Search for the cell housing the specified text and yield its [x, y] center coordinate. 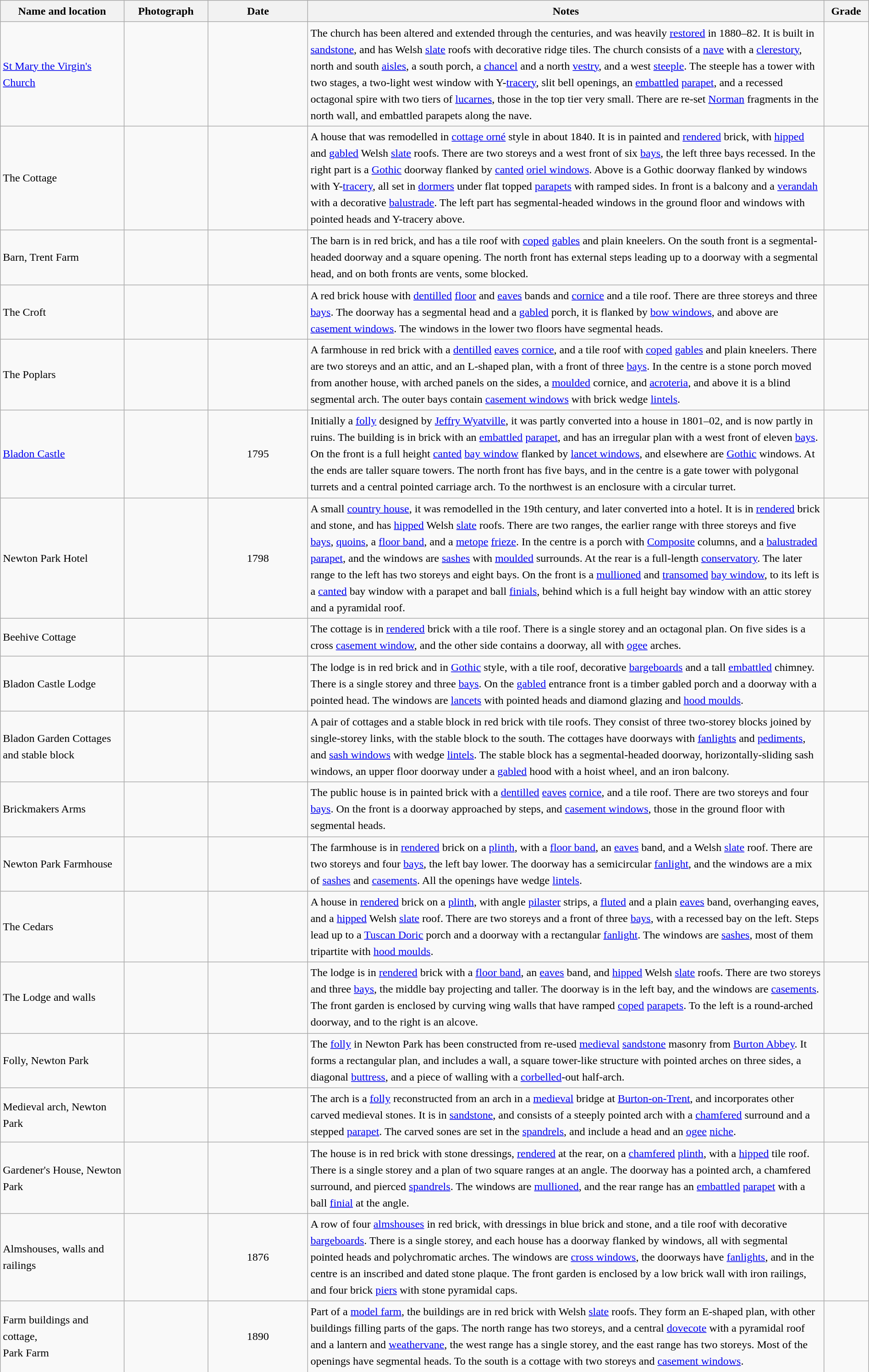
Photograph [166, 11]
The Lodge and walls [62, 998]
Brickmakers Arms [62, 809]
The Croft [62, 312]
1876 [258, 1257]
Barn, Trent Farm [62, 258]
Bladon Garden Cottages and stable block [62, 746]
Medieval arch, Newton Park [62, 1115]
Beehive Cottage [62, 637]
Date [258, 11]
Farm buildings and cottage,Park Farm [62, 1336]
Gardener's House, Newton Park [62, 1178]
The Poplars [62, 375]
Grade [846, 11]
1890 [258, 1336]
Newton Park Farmhouse [62, 864]
Newton Park Hotel [62, 558]
Bladon Castle [62, 454]
1795 [258, 454]
Bladon Castle Lodge [62, 684]
St Mary the Virgin's Church [62, 74]
Notes [566, 11]
Folly, Newton Park [62, 1060]
Name and location [62, 11]
1798 [258, 558]
The Cottage [62, 178]
The Cedars [62, 927]
Almshouses, walls and railings [62, 1257]
